Output the [X, Y] coordinate of the center of the cell containing the given text.  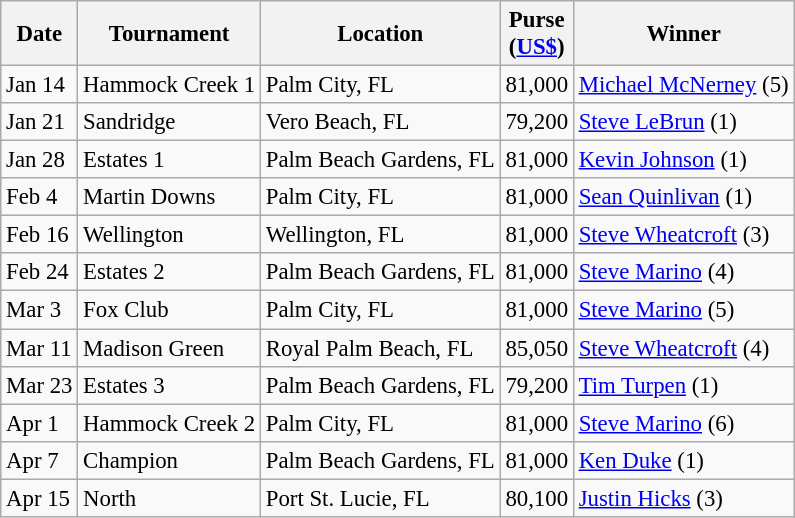
Vero Beach, FL [380, 122]
Steve Marino (5) [684, 310]
Feb 16 [40, 235]
Steve Marino (6) [684, 423]
Sandridge [170, 122]
Apr 7 [40, 460]
Location [380, 34]
Jan 28 [40, 160]
Steve Marino (4) [684, 273]
Purse(US$) [536, 34]
Ken Duke (1) [684, 460]
Date [40, 34]
Port St. Lucie, FL [380, 498]
Madison Green [170, 348]
Kevin Johnson (1) [684, 160]
Apr 1 [40, 423]
Steve Wheatcroft (4) [684, 348]
Feb 4 [40, 197]
Estates 2 [170, 273]
Jan 14 [40, 85]
Steve Wheatcroft (3) [684, 235]
Fox Club [170, 310]
Hammock Creek 1 [170, 85]
Winner [684, 34]
Hammock Creek 2 [170, 423]
Mar 3 [40, 310]
80,100 [536, 498]
Michael McNerney (5) [684, 85]
Sean Quinlivan (1) [684, 197]
Champion [170, 460]
Wellington [170, 235]
Justin Hicks (3) [684, 498]
Apr 15 [40, 498]
Estates 1 [170, 160]
Feb 24 [40, 273]
Mar 23 [40, 385]
Tournament [170, 34]
Wellington, FL [380, 235]
85,050 [536, 348]
Mar 11 [40, 348]
Royal Palm Beach, FL [380, 348]
Steve LeBrun (1) [684, 122]
Martin Downs [170, 197]
North [170, 498]
Estates 3 [170, 385]
Jan 21 [40, 122]
Tim Turpen (1) [684, 385]
